Pinpoint the cell where the given text exists, returning its [x, y] midpoint coordinate. 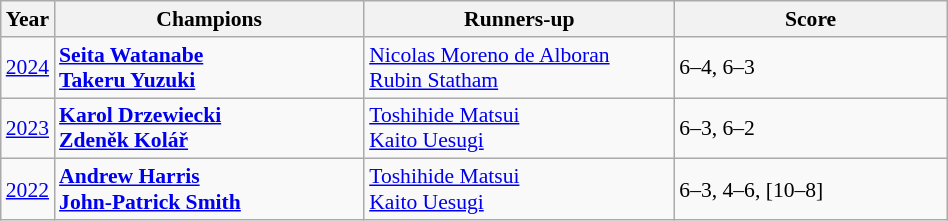
2024 [28, 68]
6–3, 4–6, [10–8] [810, 190]
Score [810, 19]
Nicolas Moreno de Alboran Rubin Statham [519, 68]
Seita Watanabe Takeru Yuzuki [209, 68]
2023 [28, 128]
Year [28, 19]
6–4, 6–3 [810, 68]
Andrew Harris John-Patrick Smith [209, 190]
Karol Drzewiecki Zdeněk Kolář [209, 128]
6–3, 6–2 [810, 128]
Champions [209, 19]
Runners-up [519, 19]
2022 [28, 190]
